Determine the [x, y] coordinate at the center of the cell enclosing the given text.  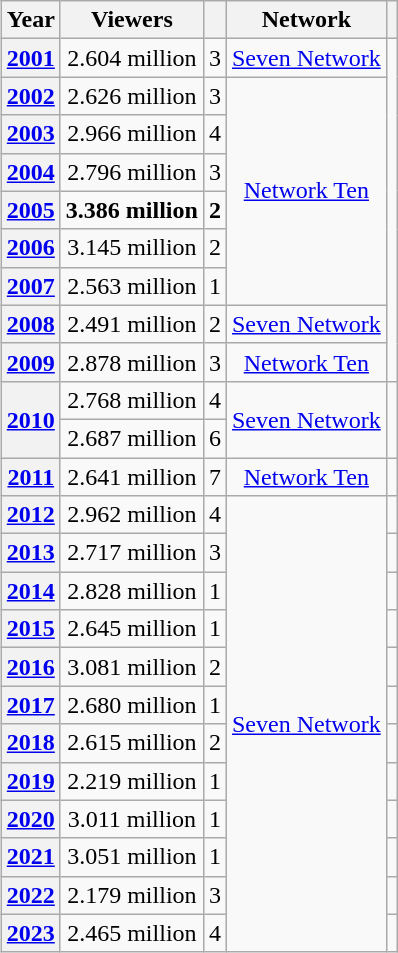
3.386 million [132, 210]
2020 [30, 819]
2019 [30, 781]
2014 [30, 591]
2.626 million [132, 96]
2.604 million [132, 58]
3.011 million [132, 819]
2007 [30, 286]
2.641 million [132, 477]
3.051 million [132, 857]
2010 [30, 419]
2.768 million [132, 400]
2021 [30, 857]
2.219 million [132, 781]
Viewers [132, 20]
2.828 million [132, 591]
Network [306, 20]
2006 [30, 248]
2015 [30, 629]
3.145 million [132, 248]
2022 [30, 895]
2.796 million [132, 172]
2.878 million [132, 362]
3.081 million [132, 667]
2.465 million [132, 933]
2.491 million [132, 324]
2011 [30, 477]
2.962 million [132, 515]
2023 [30, 933]
2013 [30, 553]
2.687 million [132, 438]
2003 [30, 134]
2.615 million [132, 743]
Year [30, 20]
7 [214, 477]
2.563 million [132, 286]
2004 [30, 172]
2001 [30, 58]
2008 [30, 324]
2009 [30, 362]
6 [214, 438]
2.645 million [132, 629]
2005 [30, 210]
2.680 million [132, 705]
2016 [30, 667]
2.966 million [132, 134]
2.717 million [132, 553]
2012 [30, 515]
2017 [30, 705]
2.179 million [132, 895]
2018 [30, 743]
2002 [30, 96]
